Pinpoint the cell where the given text exists, returning its (X, Y) midpoint coordinate. 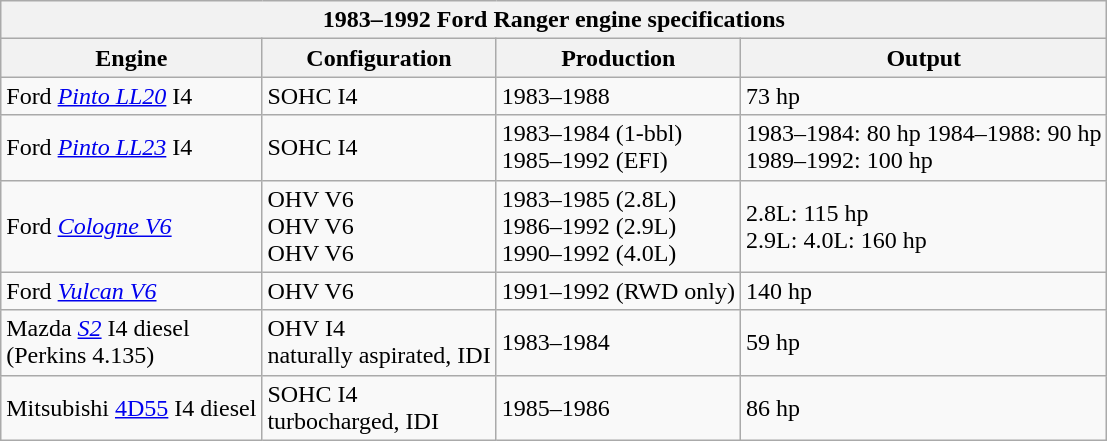
Ford Pinto LL23 I4 (132, 148)
1983–1985 (2.8L)1986–1992 (2.9L)1990–1992 (4.0L) (618, 226)
Mitsubishi 4D55 I4 diesel (132, 408)
Mazda S2 I4 diesel(Perkins 4.135) (132, 342)
59 hp (924, 342)
Output (924, 58)
SOHC I4turbocharged, IDI (379, 408)
73 hp (924, 96)
Production (618, 58)
Ford Cologne V6 (132, 226)
140 hp (924, 291)
1983–1984 (1-bbl)1985–1992 (EFI) (618, 148)
1983–1988 (618, 96)
Ford Vulcan V6 (132, 291)
2.8L: 115 hp2.9L: 4.0L: 160 hp (924, 226)
Configuration (379, 58)
OHV V6 OHV V6 OHV V6 (379, 226)
1983–1992 Ford Ranger engine specifications (554, 20)
Engine (132, 58)
1983–1984 (618, 342)
Ford Pinto LL20 I4 (132, 96)
1991–1992 (RWD only) (618, 291)
1985–1986 (618, 408)
86 hp (924, 408)
1983–1984: 80 hp 1984–1988: 90 hp1989–1992: 100 hp (924, 148)
OHV V6 (379, 291)
OHV I4naturally aspirated, IDI (379, 342)
